Scan for the cell matching the given text and deliver its [X, Y] coordinate at center. 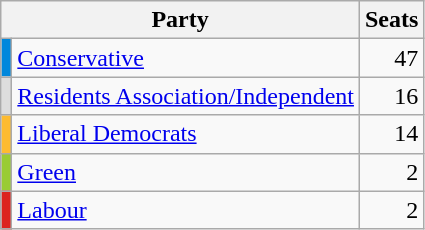
14 [391, 134]
Liberal Democrats [186, 134]
Green [186, 172]
Residents Association/Independent [186, 96]
47 [391, 58]
Labour [186, 210]
Conservative [186, 58]
Seats [391, 20]
Party [180, 20]
16 [391, 96]
